Detect which cell encompasses the target text, then output its (X, Y) center coordinate. 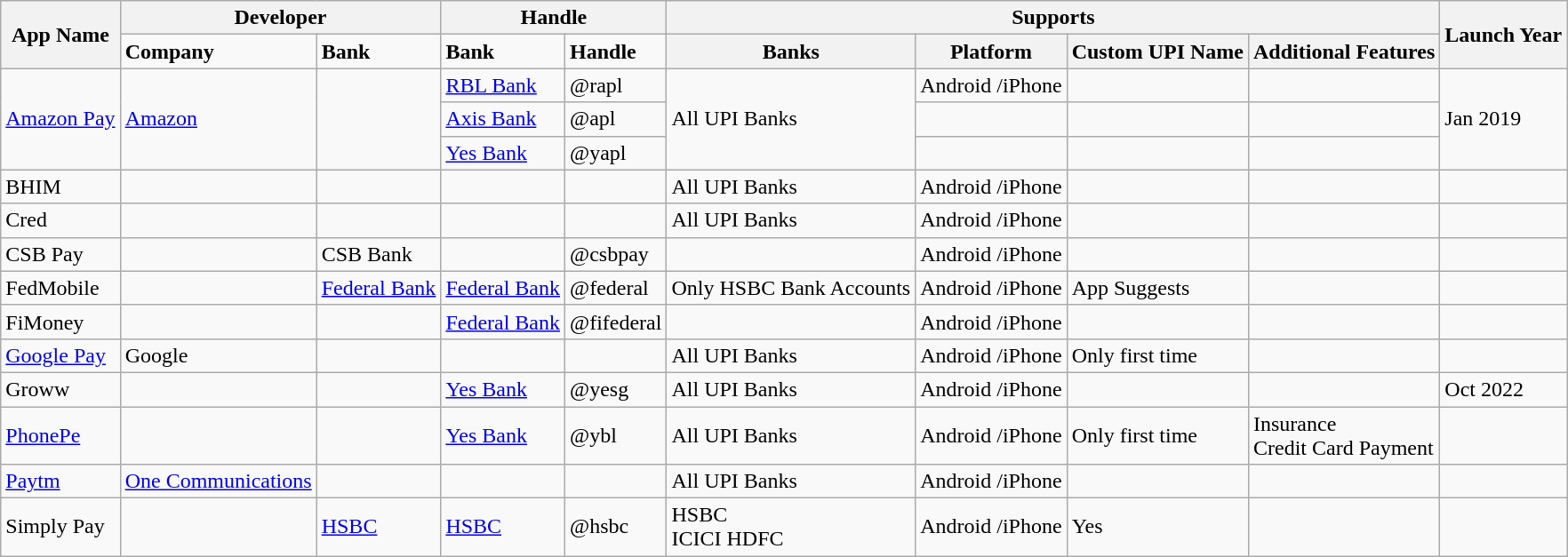
Yes (1157, 528)
Supports (1053, 18)
InsuranceCredit Card Payment (1344, 435)
@rapl (616, 85)
@hsbc (616, 528)
CSB Pay (60, 254)
PhonePe (60, 435)
@yapl (616, 153)
@yesg (616, 389)
Only HSBC Bank Accounts (791, 288)
Additional Features (1344, 52)
Simply Pay (60, 528)
Cred (60, 220)
Google Pay (60, 355)
CSB Bank (379, 254)
FiMoney (60, 322)
Google (219, 355)
HSBCICICI HDFC (791, 528)
Company (219, 52)
App Name (60, 35)
Developer (281, 18)
@federal (616, 288)
BHIM (60, 187)
Axis Bank (503, 119)
Amazon Pay (60, 119)
Jan 2019 (1504, 119)
FedMobile (60, 288)
Banks (791, 52)
Custom UPI Name (1157, 52)
@apl (616, 119)
One Communications (219, 481)
@fifederal (616, 322)
@csbpay (616, 254)
Platform (991, 52)
Paytm (60, 481)
App Suggests (1157, 288)
Launch Year (1504, 35)
@ybl (616, 435)
Groww (60, 389)
Amazon (219, 119)
RBL Bank (503, 85)
Oct 2022 (1504, 389)
